Capture the cell that displays the provided text and extract its (X, Y) central coordinate. 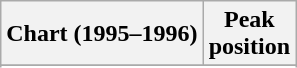
Chart (1995–1996) (102, 34)
Peakposition (249, 34)
